Scan for the cell matching the given text and deliver its [x, y] coordinate at center. 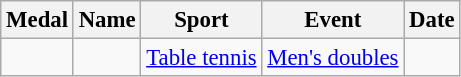
Men's doubles [333, 58]
Name [107, 20]
Table tennis [202, 58]
Date [432, 20]
Medal [38, 20]
Event [333, 20]
Sport [202, 20]
